Find where the given text appears and provide that cell's center as (x, y) coordinate. 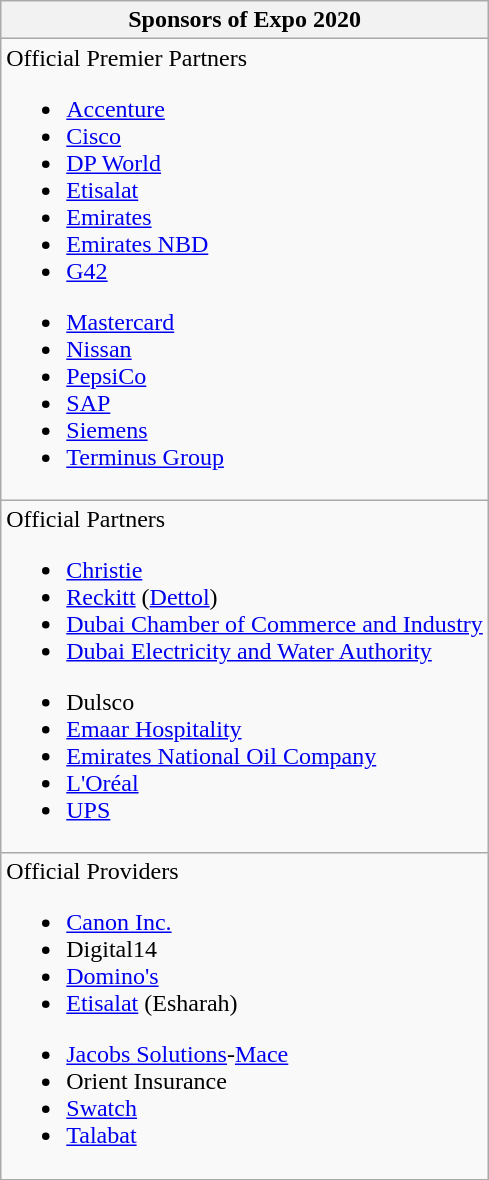
Official Providers Canon Inc.Digital14Domino'sEtisalat (Esharah)Jacobs Solutions-MaceOrient InsuranceSwatchTalabat (245, 1016)
Sponsors of Expo 2020 (245, 20)
Official Premier Partners AccentureCiscoDP WorldEtisalatEmiratesEmirates NBDG42MastercardNissanPepsiCoSAPSiemensTerminus Group (245, 270)
